Scan for the cell matching the given text and deliver its (x, y) coordinate at center. 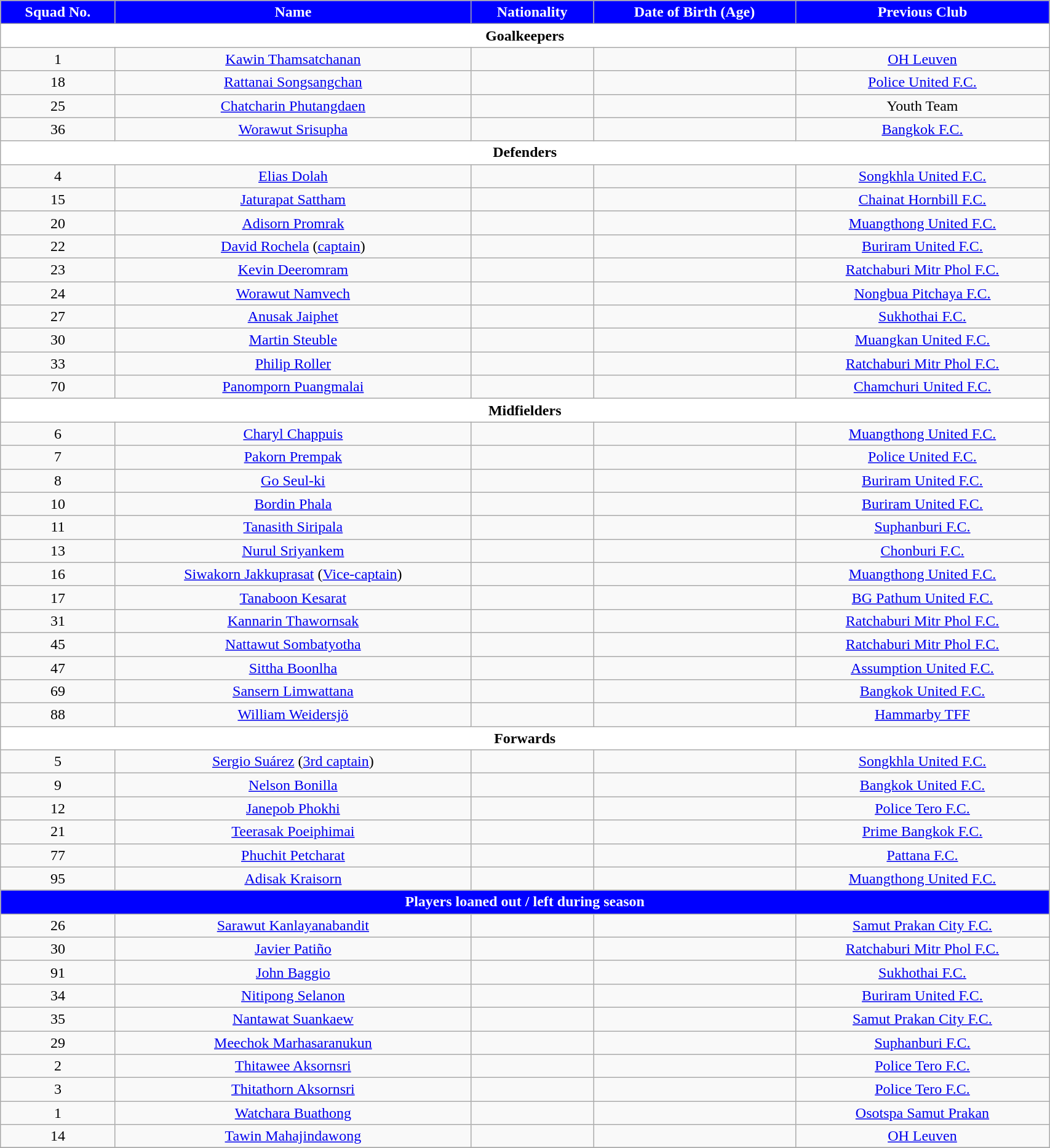
Previous Club (922, 12)
Chonburi F.C. (922, 551)
Elias Dolah (293, 176)
91 (58, 972)
Nongbua Pitchaya F.C. (922, 293)
5 (58, 762)
Bangkok F.C. (922, 129)
Goalkeepers (525, 36)
William Weidersjö (293, 715)
35 (58, 1019)
Nelson Bonilla (293, 785)
24 (58, 293)
2 (58, 1066)
Janepob Phokhi (293, 808)
Chamchuri United F.C. (922, 387)
Defenders (525, 153)
11 (58, 527)
23 (58, 269)
Date of Birth (Age) (695, 12)
Jaturapat Sattham (293, 199)
Siwakorn Jakkuprasat (Vice-captain) (293, 574)
Bordin Phala (293, 504)
17 (58, 597)
Kannarin Thawornsak (293, 621)
14 (58, 1136)
Javier Patiño (293, 949)
John Baggio (293, 972)
Anusak Jaiphet (293, 317)
21 (58, 832)
16 (58, 574)
47 (58, 668)
3 (58, 1090)
31 (58, 621)
Tanasith Siripala (293, 527)
33 (58, 364)
Chainat Hornbill F.C. (922, 199)
4 (58, 176)
Philip Roller (293, 364)
6 (58, 434)
BG Pathum United F.C. (922, 597)
Pattana F.C. (922, 855)
25 (58, 106)
20 (58, 223)
Tanaboon Kesarat (293, 597)
Pakorn Prempak (293, 457)
Rattanai Songsangchan (293, 82)
Prime Bangkok F.C. (922, 832)
Watchara Buathong (293, 1113)
Squad No. (58, 12)
Nattawut Sombatyotha (293, 644)
Panomporn Puangmalai (293, 387)
12 (58, 808)
Teerasak Poeiphimai (293, 832)
Assumption United F.C. (922, 668)
Chatcharin Phutangdaen (293, 106)
8 (58, 480)
Phuchit Petcharat (293, 855)
Tawin Mahajindawong (293, 1136)
70 (58, 387)
Kawin Thamsatchanan (293, 59)
36 (58, 129)
13 (58, 551)
Nitipong Selanon (293, 995)
26 (58, 925)
69 (58, 692)
27 (58, 317)
45 (58, 644)
Nurul Sriyankem (293, 551)
Kevin Deeromram (293, 269)
David Rochela (captain) (293, 246)
95 (58, 879)
Sansern Limwattana (293, 692)
22 (58, 246)
Thitathorn Aksornsri (293, 1090)
Adisak Kraisorn (293, 879)
Muangkan United F.C. (922, 340)
15 (58, 199)
10 (58, 504)
Midfielders (525, 410)
Sergio Suárez (3rd captain) (293, 762)
29 (58, 1043)
Sarawut Kanlayanabandit (293, 925)
Youth Team (922, 106)
Name (293, 12)
Nationality (533, 12)
Nantawat Suankaew (293, 1019)
77 (58, 855)
Players loaned out / left during season (525, 902)
Hammarby TFF (922, 715)
Osotspa Samut Prakan (922, 1113)
Martin Steuble (293, 340)
Worawut Srisupha (293, 129)
Forwards (525, 738)
18 (58, 82)
9 (58, 785)
Worawut Namvech (293, 293)
7 (58, 457)
Thitawee Aksornsri (293, 1066)
Charyl Chappuis (293, 434)
Adisorn Promrak (293, 223)
34 (58, 995)
Go Seul-ki (293, 480)
Meechok Marhasaranukun (293, 1043)
88 (58, 715)
Sittha Boonlha (293, 668)
